Determine the (x, y) coordinate at the center of the cell enclosing the given text.  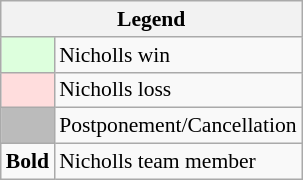
Nicholls win (178, 55)
Nicholls team member (178, 162)
Nicholls loss (178, 90)
Legend (152, 19)
Bold (28, 162)
Postponement/Cancellation (178, 126)
